For the text-containing cell, return its midpoint in [x, y] coordinate format. 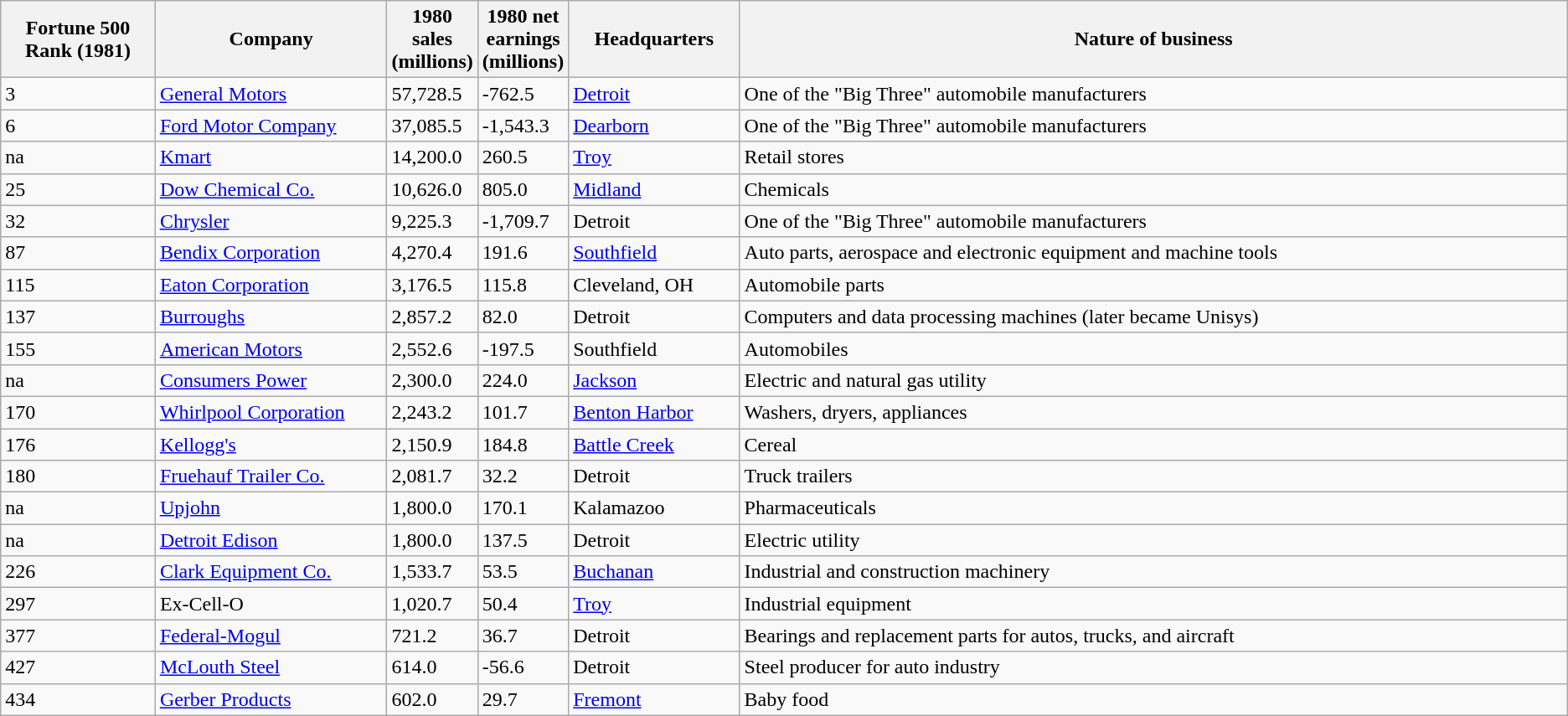
137 [79, 317]
805.0 [523, 189]
Clark Equipment Co. [271, 572]
1,533.7 [432, 572]
Kellogg's [271, 445]
1,020.7 [432, 604]
Dearborn [654, 126]
Fortune 500 Rank (1981) [79, 39]
Steel producer for auto industry [1153, 667]
Kalamazoo [654, 508]
Automobile parts [1153, 285]
2,150.9 [432, 445]
115 [79, 285]
2,857.2 [432, 317]
57,728.5 [432, 94]
-56.6 [523, 667]
Chemicals [1153, 189]
Buchanan [654, 572]
101.7 [523, 412]
155 [79, 348]
Fremont [654, 699]
Kmart [271, 157]
226 [79, 572]
4,270.4 [432, 253]
82.0 [523, 317]
137.5 [523, 540]
9,225.3 [432, 221]
50.4 [523, 604]
3,176.5 [432, 285]
Ex-Cell-O [271, 604]
Chrysler [271, 221]
6 [79, 126]
721.2 [432, 636]
2,243.2 [432, 412]
297 [79, 604]
Consumers Power [271, 380]
32.2 [523, 476]
Retail stores [1153, 157]
191.6 [523, 253]
2,552.6 [432, 348]
434 [79, 699]
2,081.7 [432, 476]
Fruehauf Trailer Co. [271, 476]
Truck trailers [1153, 476]
Midland [654, 189]
614.0 [432, 667]
-1,543.3 [523, 126]
McLouth Steel [271, 667]
Upjohn [271, 508]
427 [79, 667]
53.5 [523, 572]
Jackson [654, 380]
Washers, dryers, appliances [1153, 412]
-1,709.7 [523, 221]
32 [79, 221]
Pharmaceuticals [1153, 508]
Whirlpool Corporation [271, 412]
224.0 [523, 380]
Industrial equipment [1153, 604]
Electric and natural gas utility [1153, 380]
Benton Harbor [654, 412]
87 [79, 253]
3 [79, 94]
Burroughs [271, 317]
184.8 [523, 445]
General Motors [271, 94]
American Motors [271, 348]
170.1 [523, 508]
Nature of business [1153, 39]
Computers and data processing machines (later became Unisys) [1153, 317]
170 [79, 412]
1980 net earnings (millions) [523, 39]
29.7 [523, 699]
14,200.0 [432, 157]
Federal-Mogul [271, 636]
Bearings and replacement parts for autos, trucks, and aircraft [1153, 636]
176 [79, 445]
Headquarters [654, 39]
Bendix Corporation [271, 253]
602.0 [432, 699]
Automobiles [1153, 348]
Eaton Corporation [271, 285]
Cereal [1153, 445]
1980 sales (millions) [432, 39]
Cleveland, OH [654, 285]
115.8 [523, 285]
-762.5 [523, 94]
180 [79, 476]
Baby food [1153, 699]
Detroit Edison [271, 540]
Dow Chemical Co. [271, 189]
260.5 [523, 157]
-197.5 [523, 348]
Ford Motor Company [271, 126]
2,300.0 [432, 380]
Auto parts, aerospace and electronic equipment and machine tools [1153, 253]
377 [79, 636]
Electric utility [1153, 540]
36.7 [523, 636]
Battle Creek [654, 445]
25 [79, 189]
37,085.5 [432, 126]
10,626.0 [432, 189]
Gerber Products [271, 699]
Company [271, 39]
Industrial and construction machinery [1153, 572]
